Provide the [X, Y] coordinate of the cell's center where the given text is located.  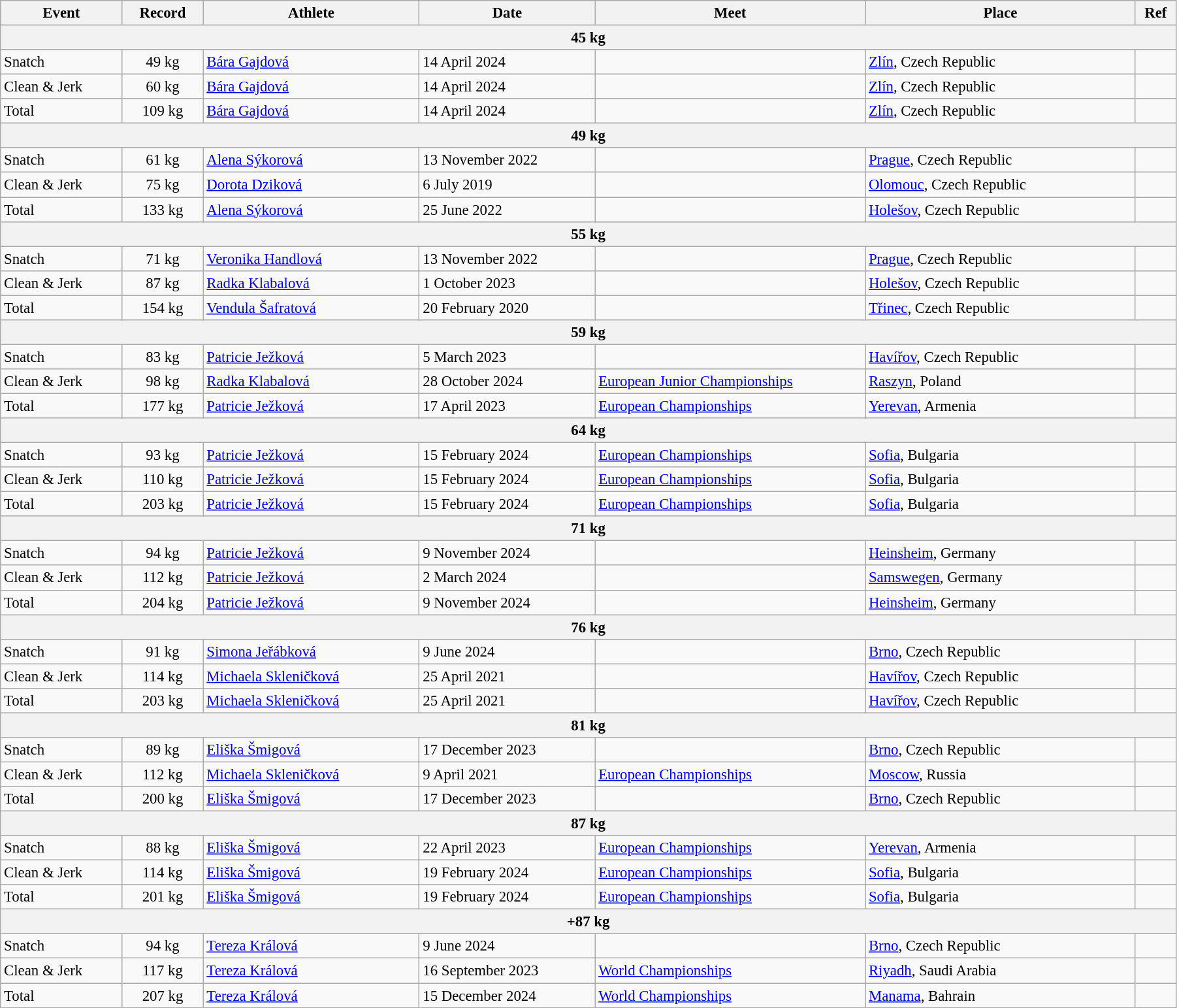
Date [507, 13]
76 kg [588, 627]
16 September 2023 [507, 971]
Raszyn, Poland [1001, 382]
European Junior Championships [730, 382]
Meet [730, 13]
2 March 2024 [507, 578]
Place [1001, 13]
201 kg [163, 897]
154 kg [163, 308]
Dorota Dziková [311, 185]
Třinec, Czech Republic [1001, 308]
9 April 2021 [507, 774]
Vendula Šafratová [311, 308]
81 kg [588, 725]
Moscow, Russia [1001, 774]
64 kg [588, 431]
59 kg [588, 333]
17 April 2023 [507, 406]
+87 kg [588, 922]
204 kg [163, 602]
Samswegen, Germany [1001, 578]
89 kg [163, 750]
91 kg [163, 651]
45 kg [588, 38]
133 kg [163, 210]
109 kg [163, 111]
75 kg [163, 185]
60 kg [163, 87]
Event [61, 13]
117 kg [163, 971]
1 October 2023 [507, 283]
207 kg [163, 996]
88 kg [163, 848]
61 kg [163, 160]
55 kg [588, 234]
Veronika Handlová [311, 259]
20 February 2020 [507, 308]
6 July 2019 [507, 185]
Riyadh, Saudi Arabia [1001, 971]
Olomouc, Czech Republic [1001, 185]
Record [163, 13]
28 October 2024 [507, 382]
98 kg [163, 382]
22 April 2023 [507, 848]
5 March 2023 [507, 357]
200 kg [163, 799]
83 kg [163, 357]
93 kg [163, 455]
Manama, Bahrain [1001, 996]
110 kg [163, 480]
25 June 2022 [507, 210]
15 December 2024 [507, 996]
Athlete [311, 13]
Ref [1155, 13]
177 kg [163, 406]
Simona Jeřábková [311, 651]
